Detect which cell encompasses the target text, then output its (x, y) center coordinate. 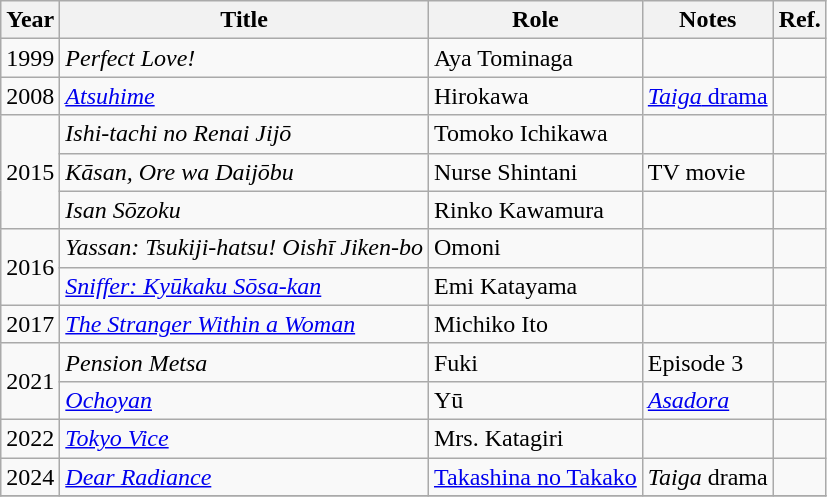
Fuki (535, 362)
Nurse Shintani (535, 172)
Kāsan, Ore wa Daijōbu (244, 172)
2016 (30, 267)
Tomoko Ichikawa (535, 134)
Rinko Kawamura (535, 210)
Ishi-tachi no Renai Jijō (244, 134)
TV movie (708, 172)
Tokyo Vice (244, 438)
2024 (30, 477)
Atsuhime (244, 96)
Role (535, 20)
Episode 3 (708, 362)
Sniffer: Kyūkaku Sōsa-kan (244, 286)
Title (244, 20)
Year (30, 20)
2008 (30, 96)
Isan Sōzoku (244, 210)
Notes (708, 20)
Yassan: Tsukiji-hatsu! Oishī Jiken-bo (244, 248)
Ref. (800, 20)
Mrs. Katagiri (535, 438)
Pension Metsa (244, 362)
Emi Katayama (535, 286)
Yū (535, 400)
Michiko Ito (535, 324)
Asadora (708, 400)
Aya Tominaga (535, 58)
The Stranger Within a Woman (244, 324)
1999 (30, 58)
Perfect Love! (244, 58)
Ochoyan (244, 400)
2017 (30, 324)
2022 (30, 438)
2015 (30, 172)
Dear Radiance (244, 477)
Omoni (535, 248)
2021 (30, 381)
Takashina no Takako (535, 477)
Hirokawa (535, 96)
